Identify which cell holds the provided text, then report its [x, y] central coordinate. 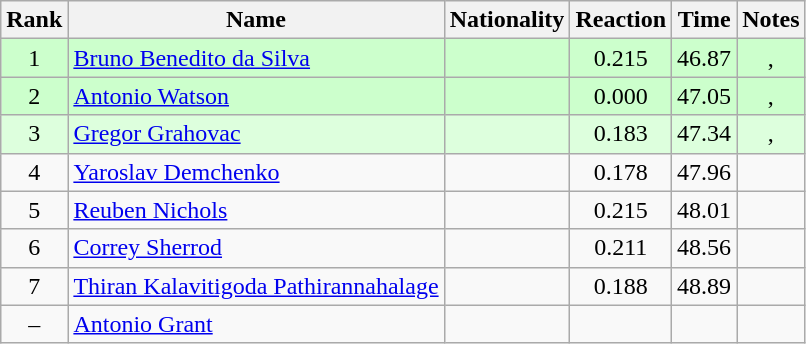
Reaction [621, 20]
0.000 [621, 96]
3 [34, 134]
Gregor Grahovac [256, 134]
Notes [771, 20]
2 [34, 96]
47.34 [704, 134]
0.188 [621, 286]
Antonio Grant [256, 324]
4 [34, 172]
Yaroslav Demchenko [256, 172]
0.183 [621, 134]
48.89 [704, 286]
Name [256, 20]
47.05 [704, 96]
7 [34, 286]
Bruno Benedito da Silva [256, 58]
46.87 [704, 58]
0.211 [621, 248]
48.01 [704, 210]
5 [34, 210]
Correy Sherrod [256, 248]
48.56 [704, 248]
0.178 [621, 172]
Time [704, 20]
Thiran Kalavitigoda Pathirannahalage [256, 286]
– [34, 324]
Rank [34, 20]
6 [34, 248]
1 [34, 58]
Nationality [507, 20]
Antonio Watson [256, 96]
47.96 [704, 172]
Reuben Nichols [256, 210]
